Return (x, y) of the center of cell containing provided text 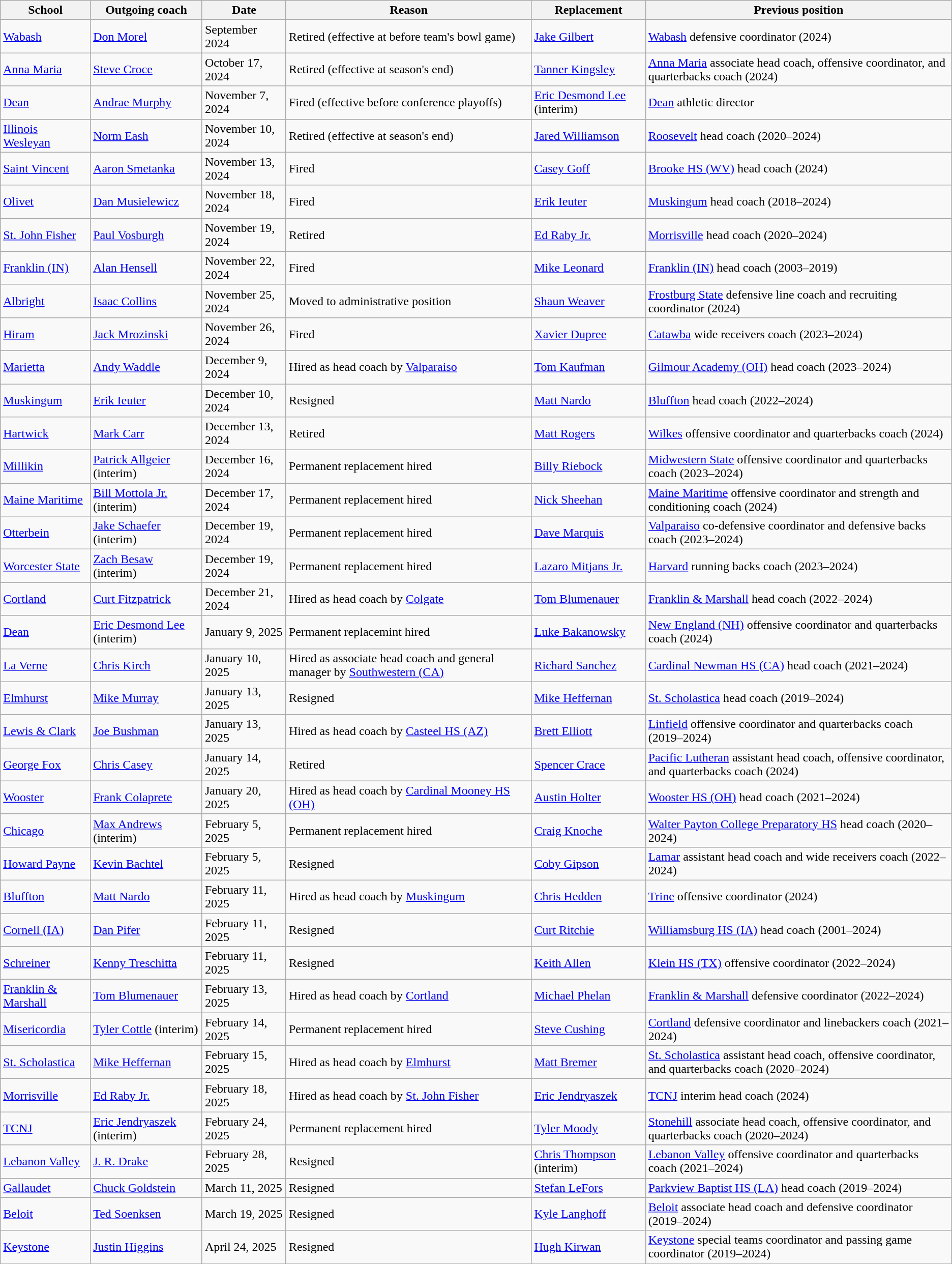
St. Scholastica assistant head coach, offensive coordinator, and quarterbacks coach (2020–2024) (798, 1062)
Morrisville (46, 1096)
Anna Maria associate head coach, offensive coordinator, and quarterbacks coach (2024) (798, 69)
St. Scholastica head coach (2019–2024) (798, 698)
Isaac Collins (146, 301)
Millikin (46, 467)
Cortland (46, 599)
Hired as head coach by Valparaiso (409, 367)
Klein HS (TX) offensive coordinator (2022–2024) (798, 963)
Misericordia (46, 1030)
Harvard running backs coach (2023–2024) (798, 566)
Norm Eash (146, 135)
Jack Mrozinski (146, 334)
Shaun Weaver (588, 301)
December 21, 2024 (244, 599)
Muskingum head coach (2018–2024) (798, 201)
Retired (effective at before team's bowl game) (409, 37)
Reason (409, 10)
Matt Rogers (588, 433)
Wilkes offensive coordinator and quarterbacks coach (2024) (798, 433)
Chris Thompson (interim) (588, 1162)
Franklin & Marshall defensive coordinator (2022–2024) (798, 996)
February 24, 2025 (244, 1128)
January 14, 2025 (244, 764)
St. John Fisher (46, 235)
Williamsburg HS (IA) head coach (2001–2024) (798, 930)
Morrisville head coach (2020–2024) (798, 235)
Hired as head coach by St. John Fisher (409, 1096)
Valparaiso co-defensive coordinator and defensive backs coach (2023–2024) (798, 533)
Mike Leonard (588, 268)
February 28, 2025 (244, 1162)
Paul Vosburgh (146, 235)
Walter Payton College Preparatory HS head coach (2020–2024) (798, 830)
Dean athletic director (798, 103)
December 13, 2024 (244, 433)
Kyle Langhoff (588, 1214)
Beloit (46, 1214)
Patrick Allgeier (interim) (146, 467)
Linfield offensive coordinator and quarterbacks coach (2019–2024) (798, 731)
Wooster HS (OH) head coach (2021–2024) (798, 798)
Chris Casey (146, 764)
Midwestern State offensive coordinator and quarterbacks coach (2023–2024) (798, 467)
Albright (46, 301)
Date (244, 10)
Steve Cushing (588, 1030)
November 13, 2024 (244, 169)
Tom Kaufman (588, 367)
Chicago (46, 830)
Alan Hensell (146, 268)
Bill Mottola Jr. (interim) (146, 499)
Eric Jendryaszek (interim) (146, 1128)
Frank Colaprete (146, 798)
September 2024 (244, 37)
February 18, 2025 (244, 1096)
Lebanon Valley (46, 1162)
Catawba wide receivers coach (2023–2024) (798, 334)
November 7, 2024 (244, 103)
Tanner Kingsley (588, 69)
Michael Phelan (588, 996)
Previous position (798, 10)
Brett Elliott (588, 731)
Franklin (IN) (46, 268)
Lewis & Clark (46, 731)
April 24, 2025 (244, 1247)
January 9, 2025 (244, 632)
Saint Vincent (46, 169)
Hired as head coach by Colgate (409, 599)
Nick Sheehan (588, 499)
Stonehill associate head coach, offensive coordinator, and quarterbacks coach (2020–2024) (798, 1128)
Hiram (46, 334)
Trine offensive coordinator (2024) (798, 896)
Hired as head coach by Elmhurst (409, 1062)
Joe Bushman (146, 731)
Pacific Lutheran assistant head coach, offensive coordinator, and quarterbacks coach (2024) (798, 764)
Cornell (IA) (46, 930)
Lazaro Mitjans Jr. (588, 566)
November 26, 2024 (244, 334)
Cardinal Newman HS (CA) head coach (2021–2024) (798, 665)
Dan Pifer (146, 930)
Wooster (46, 798)
Cortland defensive coordinator and linebackers coach (2021–2024) (798, 1030)
November 25, 2024 (244, 301)
Kenny Treschitta (146, 963)
Curt Fitzpatrick (146, 599)
Hired as head coach by Cardinal Mooney HS (OH) (409, 798)
Stefan LeFors (588, 1188)
October 17, 2024 (244, 69)
Hired as head coach by Muskingum (409, 896)
Matt Bremer (588, 1062)
Wabash (46, 37)
Illinois Wesleyan (46, 135)
School (46, 10)
Maine Maritime (46, 499)
George Fox (46, 764)
TCNJ (46, 1128)
Hired as head coach by Cortland (409, 996)
Andy Waddle (146, 367)
Keystone (46, 1247)
Austin Holter (588, 798)
Chris Hedden (588, 896)
Zach Besaw (interim) (146, 566)
January 20, 2025 (244, 798)
Bluffton (46, 896)
St. Scholastica (46, 1062)
Franklin & Marshall (46, 996)
Jake Gilbert (588, 37)
Beloit associate head coach and defensive coordinator (2019–2024) (798, 1214)
Franklin (IN) head coach (2003–2019) (798, 268)
New England (NH) offensive coordinator and quarterbacks coach (2024) (798, 632)
November 10, 2024 (244, 135)
Moved to administrative position (409, 301)
Spencer Crace (588, 764)
Casey Goff (588, 169)
Luke Bakanowsky (588, 632)
Curt Ritchie (588, 930)
Andrae Murphy (146, 103)
Marietta (46, 367)
Chuck Goldstein (146, 1188)
Otterbein (46, 533)
Hired as head coach by Casteel HS (AZ) (409, 731)
Steve Croce (146, 69)
Howard Payne (46, 864)
Gallaudet (46, 1188)
February 14, 2025 (244, 1030)
Hugh Kirwan (588, 1247)
Worcester State (46, 566)
Wabash defensive coordinator (2024) (798, 37)
February 13, 2025 (244, 996)
Keystone special teams coordinator and passing game coordinator (2019–2024) (798, 1247)
December 10, 2024 (244, 400)
Lebanon Valley offensive coordinator and quarterbacks coach (2021–2024) (798, 1162)
Frostburg State defensive line coach and recruiting coordinator (2024) (798, 301)
Franklin & Marshall head coach (2022–2024) (798, 599)
Ted Soenksen (146, 1214)
Roosevelt head coach (2020–2024) (798, 135)
Brooke HS (WV) head coach (2024) (798, 169)
Craig Knoche (588, 830)
November 22, 2024 (244, 268)
Olivet (46, 201)
Permanent replacemint hired (409, 632)
November 18, 2024 (244, 201)
Tyler Moody (588, 1128)
Aaron Smetanka (146, 169)
Hired as associate head coach and general manager by Southwestern (CA) (409, 665)
December 16, 2024 (244, 467)
TCNJ interim head coach (2024) (798, 1096)
Tyler Cottle (interim) (146, 1030)
La Verne (46, 665)
Dave Marquis (588, 533)
J. R. Drake (146, 1162)
February 15, 2025 (244, 1062)
Max Andrews (interim) (146, 830)
Outgoing coach (146, 10)
Anna Maria (46, 69)
Coby Gipson (588, 864)
Justin Higgins (146, 1247)
Schreiner (46, 963)
Chris Kirch (146, 665)
Richard Sanchez (588, 665)
Xavier Dupree (588, 334)
Lamar assistant head coach and wide receivers coach (2022–2024) (798, 864)
Gilmour Academy (OH) head coach (2023–2024) (798, 367)
Elmhurst (46, 698)
November 19, 2024 (244, 235)
Jared Williamson (588, 135)
Mike Murray (146, 698)
Don Morel (146, 37)
Hartwick (46, 433)
Muskingum (46, 400)
Bluffton head coach (2022–2024) (798, 400)
Kevin Bachtel (146, 864)
Dan Musielewicz (146, 201)
Parkview Baptist HS (LA) head coach (2019–2024) (798, 1188)
Jake Schaefer (interim) (146, 533)
Billy Riebock (588, 467)
December 17, 2024 (244, 499)
March 11, 2025 (244, 1188)
December 9, 2024 (244, 367)
Replacement (588, 10)
January 10, 2025 (244, 665)
March 19, 2025 (244, 1214)
Keith Allen (588, 963)
Fired (effective before conference playoffs) (409, 103)
Eric Jendryaszek (588, 1096)
Maine Maritime offensive coordinator and strength and conditioning coach (2024) (798, 499)
Mark Carr (146, 433)
